Return [x, y] of the center of cell containing provided text 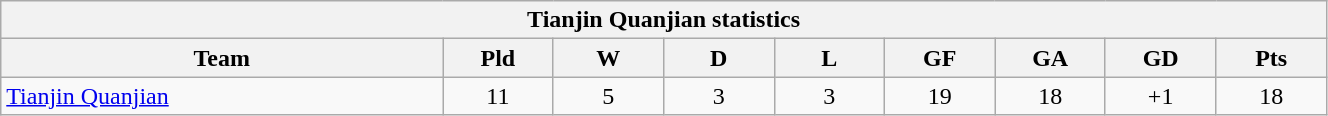
Tianjin Quanjian statistics [664, 20]
D [719, 58]
11 [498, 96]
GD [1160, 58]
Pld [498, 58]
+1 [1160, 96]
W [608, 58]
Team [222, 58]
5 [608, 96]
19 [939, 96]
GA [1050, 58]
L [829, 58]
GF [939, 58]
Tianjin Quanjian [222, 96]
Pts [1272, 58]
